Provide the [x, y] coordinate of the cell's center where the given text is located.  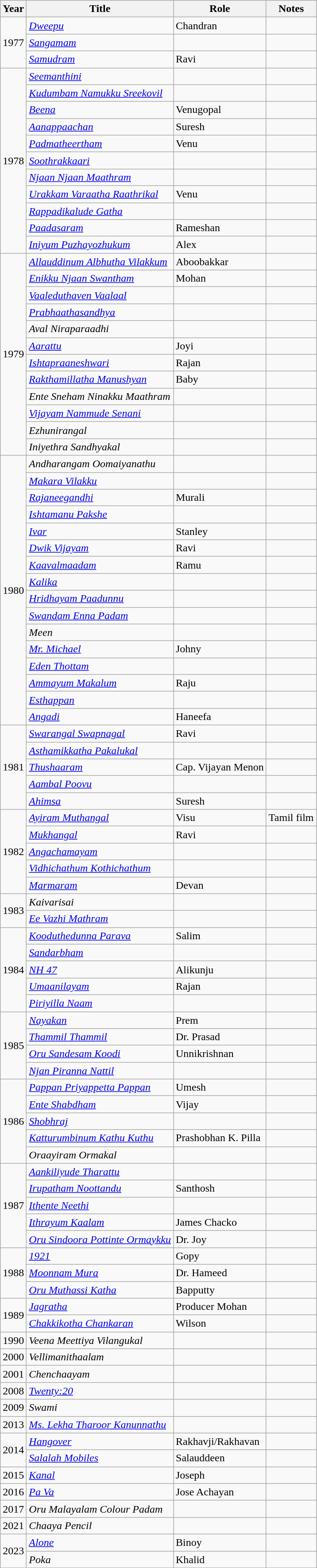
Oru Sindoora Pottinte Ormaykku [100, 1239]
Angadi [100, 716]
Prashobhan K. Pilla [220, 1138]
Samudram [100, 59]
Bapputty [220, 1290]
Vellimanithaalam [100, 1357]
Meen [100, 632]
Paadasaram [100, 228]
Rappadikalude Gatha [100, 211]
Aanappaachan [100, 127]
Sandarbham [100, 952]
Notes [291, 9]
Year [13, 9]
Vidhichathum Kothichathum [100, 868]
Alikunju [220, 969]
Mukhangal [100, 835]
Ithente Neethi [100, 1205]
1987 [13, 1205]
Kalika [100, 582]
Twenty:20 [100, 1391]
1977 [13, 43]
Ishtapraaneshwari [100, 363]
Murali [220, 498]
Padmatheertham [100, 143]
Ishtamanu Pakshe [100, 515]
Rameshan [220, 228]
Thushaaram [100, 767]
Unnikrishnan [220, 1054]
Prabhaathasandhya [100, 312]
NH 47 [100, 969]
Oru Sandesam Koodi [100, 1054]
Umaanilayam [100, 986]
1989 [13, 1315]
Ente Shabdham [100, 1104]
Oraayiram Ormakal [100, 1155]
1981 [13, 767]
Jose Achayan [220, 1492]
Ithrayum Kaalam [100, 1222]
Stanley [220, 531]
1985 [13, 1045]
Aambal Poovu [100, 784]
1978 [13, 160]
Kaivarisai [100, 902]
Iniyethra Sandhyakal [100, 447]
Visu [220, 818]
Kanal [100, 1475]
Dr. Joy [220, 1239]
Role [220, 9]
Hangover [100, 1441]
2023 [13, 1551]
Aankiliyude Tharattu [100, 1172]
Shobhraj [100, 1121]
Baby [220, 379]
Chaaya Pencil [100, 1525]
Binoy [220, 1542]
Ee Vazhi Mathram [100, 919]
Haneefa [220, 716]
Chandran [220, 26]
2014 [13, 1450]
Katturumbinum Kathu Kuthu [100, 1138]
Allauddinum Albhutha Vilakkum [100, 262]
Swami [100, 1408]
Umesh [220, 1088]
1990 [13, 1340]
Marmaram [100, 885]
Title [100, 9]
1982 [13, 852]
Poka [100, 1559]
Veena Meettiya Vilangukal [100, 1340]
1979 [13, 354]
Oru Malayalam Colour Padam [100, 1509]
1983 [13, 910]
Rakthamillatha Manushyan [100, 379]
Iniyum Puzhayozhukum [100, 245]
Salim [220, 936]
Ente Sneham Ninakku Maathram [100, 396]
Ahimsa [100, 801]
James Chacko [220, 1222]
Wilson [220, 1324]
Dr. Hameed [220, 1273]
Pa Va [100, 1492]
Pappan Priyappetta Pappan [100, 1088]
Vijay [220, 1104]
Enikku Njaan Swantham [100, 279]
Tamil film [291, 818]
1980 [13, 590]
Devan [220, 885]
Hridhayam Paadunnu [100, 599]
Kaavalmaadam [100, 565]
Ezhunirangal [100, 430]
Rakhavji/Rakhavan [220, 1441]
Esthappan [100, 700]
Irupatham Noottandu [100, 1189]
Asthamikkatha Pakalukal [100, 751]
2017 [13, 1509]
Gopy [220, 1256]
1921 [100, 1256]
2000 [13, 1357]
Aval Niraparaadhi [100, 329]
Khalid [220, 1559]
Dr. Prasad [220, 1037]
Salauddeen [220, 1458]
1984 [13, 969]
Seemanthini [100, 76]
Mr. Michael [100, 649]
Ms. Lekha Tharoor Kanunnathu [100, 1425]
1988 [13, 1273]
1986 [13, 1121]
Kudumbam Namukku Sreekovil [100, 93]
Aboobakkar [220, 262]
Vaaleduthaven Vaalaal [100, 295]
Aarattu [100, 346]
Njaan Njaan Maathram [100, 177]
Cap. Vijayan Menon [220, 767]
2015 [13, 1475]
Angachamayam [100, 852]
Jagratha [100, 1307]
2009 [13, 1408]
Joyi [220, 346]
Mohan [220, 279]
Chenchaayam [100, 1374]
Piriyilla Naam [100, 1003]
Njan Piranna Nattil [100, 1071]
2001 [13, 1374]
Chakkikotha Chankaran [100, 1324]
Moonnam Mura [100, 1273]
Alone [100, 1542]
Makara Vilakku [100, 480]
Salalah Mobiles [100, 1458]
Raju [220, 683]
Thammil Thammil [100, 1037]
Andharangam Oomaiyanathu [100, 464]
Soothrakkaari [100, 160]
Ramu [220, 565]
Ivar [100, 531]
Venugopal [220, 110]
Dwik Vijayam [100, 548]
Vijayam Nammude Senani [100, 413]
Prem [220, 1020]
Swandam Enna Padam [100, 616]
Johny [220, 649]
Nayakan [100, 1020]
Alex [220, 245]
2016 [13, 1492]
Producer Mohan [220, 1307]
Ammayum Makalum [100, 683]
Santhosh [220, 1189]
Kooduthedunna Parava [100, 936]
2013 [13, 1425]
2021 [13, 1525]
Sangamam [100, 43]
Eden Thottam [100, 666]
Urakkam Varaatha Raathrikal [100, 194]
Swarangal Swapnagal [100, 733]
Joseph [220, 1475]
Dweepu [100, 26]
Beena [100, 110]
Ayiram Muthangal [100, 818]
2008 [13, 1391]
Rajaneegandhi [100, 498]
Oru Muthassi Katha [100, 1290]
